From the cell containing the given text, extract its center point as [X, Y] coordinate. 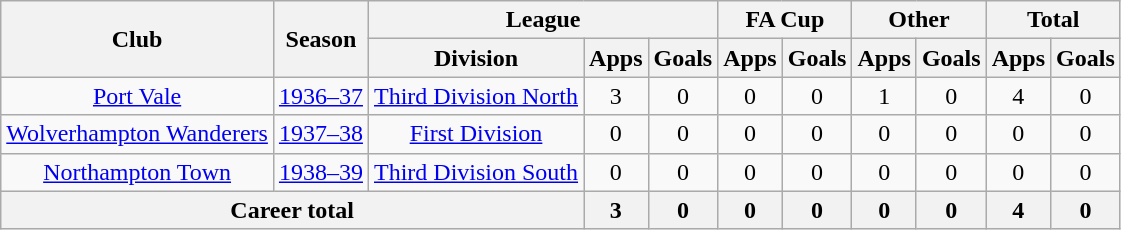
First Division [476, 134]
League [542, 20]
FA Cup [785, 20]
1936–37 [320, 96]
Third Division North [476, 96]
Northampton Town [138, 172]
Season [320, 39]
Third Division South [476, 172]
Division [476, 58]
Club [138, 39]
Wolverhampton Wanderers [138, 134]
Port Vale [138, 96]
1937–38 [320, 134]
1938–39 [320, 172]
1 [884, 96]
Total [1053, 20]
Other [919, 20]
Career total [292, 210]
